From the cell containing the given text, extract its center point as (X, Y) coordinate. 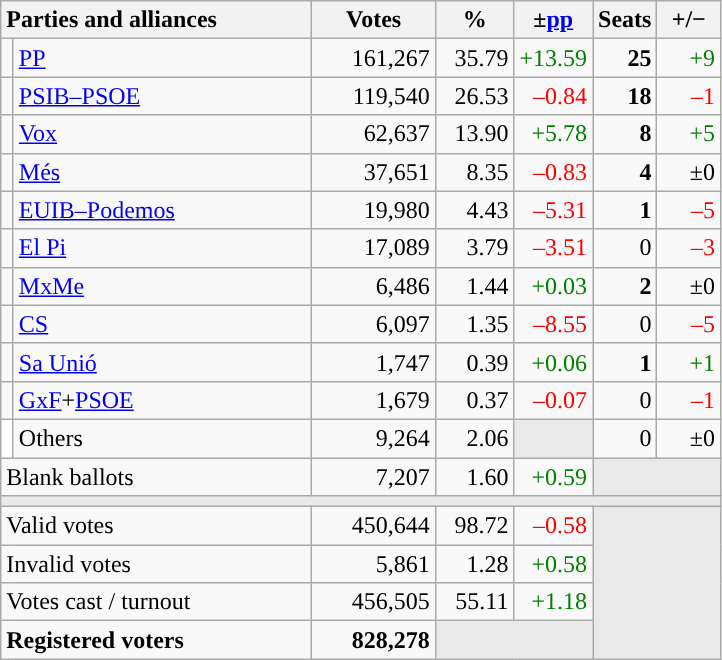
+5.78 (554, 134)
26.53 (474, 96)
450,644 (374, 526)
+0.59 (554, 477)
Valid votes (156, 526)
–0.07 (554, 400)
1.60 (474, 477)
1,679 (374, 400)
+1 (689, 362)
1.35 (474, 324)
–3 (689, 248)
+/− (689, 20)
Parties and alliances (156, 20)
4.43 (474, 210)
8.35 (474, 172)
8 (625, 134)
1.28 (474, 564)
+9 (689, 58)
±pp (554, 20)
PP (162, 58)
–0.58 (554, 526)
0.39 (474, 362)
25 (625, 58)
+0.03 (554, 286)
El Pi (162, 248)
CS (162, 324)
9,264 (374, 438)
–3.51 (554, 248)
–0.83 (554, 172)
+0.06 (554, 362)
98.72 (474, 526)
EUIB–Podemos (162, 210)
Votes cast / turnout (156, 602)
6,486 (374, 286)
Registered voters (156, 640)
GxF+PSOE (162, 400)
PSIB–PSOE (162, 96)
19,980 (374, 210)
+5 (689, 134)
161,267 (374, 58)
–8.55 (554, 324)
+1.18 (554, 602)
+13.59 (554, 58)
Vox (162, 134)
1,747 (374, 362)
MxMe (162, 286)
Més (162, 172)
7,207 (374, 477)
2 (625, 286)
Votes (374, 20)
55.11 (474, 602)
2.06 (474, 438)
456,505 (374, 602)
+0.58 (554, 564)
Blank ballots (156, 477)
37,651 (374, 172)
5,861 (374, 564)
62,637 (374, 134)
1.44 (474, 286)
3.79 (474, 248)
18 (625, 96)
–5.31 (554, 210)
Others (162, 438)
4 (625, 172)
–0.84 (554, 96)
6,097 (374, 324)
Seats (625, 20)
Invalid votes (156, 564)
35.79 (474, 58)
13.90 (474, 134)
0.37 (474, 400)
Sa Unió (162, 362)
119,540 (374, 96)
% (474, 20)
828,278 (374, 640)
17,089 (374, 248)
